Search for the cell housing the specified text and yield its (x, y) center coordinate. 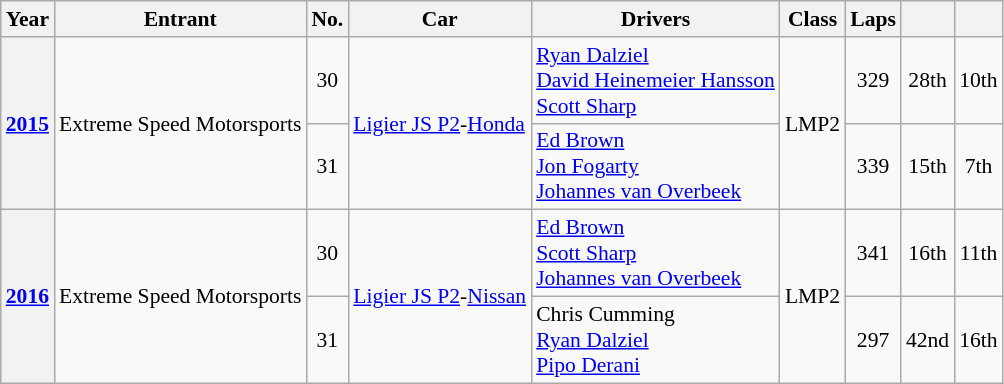
339 (873, 166)
15th (928, 166)
Ed Brown Jon Fogarty Johannes van Overbeek (656, 166)
Ryan Dalziel David Heinemeier Hansson Scott Sharp (656, 80)
341 (873, 254)
Class (812, 19)
Ed Brown Scott Sharp Johannes van Overbeek (656, 254)
11th (978, 254)
7th (978, 166)
2016 (28, 296)
Ligier JS P2-Nissan (440, 296)
Laps (873, 19)
42nd (928, 340)
Ligier JS P2-Honda (440, 124)
297 (873, 340)
Year (28, 19)
Car (440, 19)
10th (978, 80)
Drivers (656, 19)
Chris Cumming Ryan Dalziel Pipo Derani (656, 340)
No. (327, 19)
329 (873, 80)
Entrant (180, 19)
2015 (28, 124)
28th (928, 80)
